For the text-containing cell, return its midpoint in [X, Y] coordinate format. 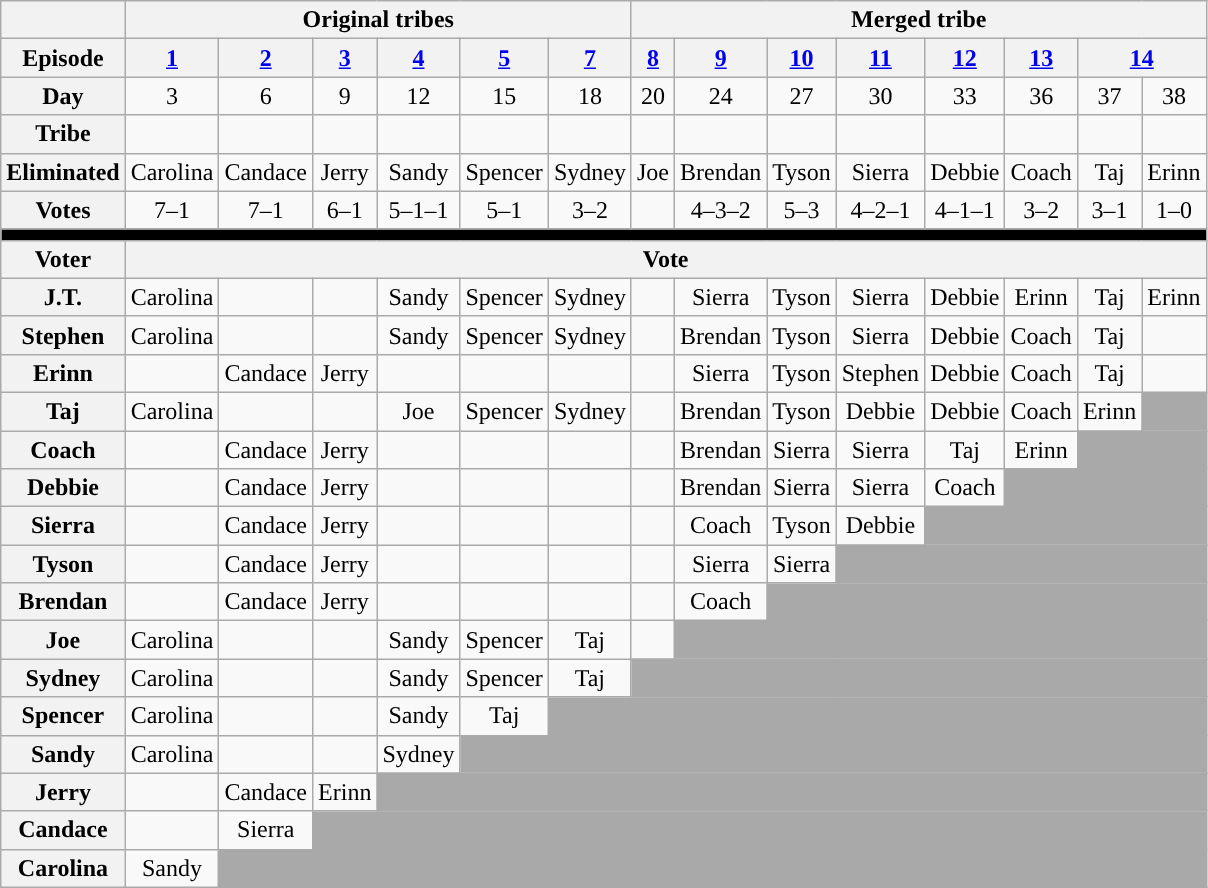
6–1 [345, 210]
10 [802, 58]
33 [965, 96]
4–2–1 [880, 210]
J.T. [63, 297]
15 [504, 96]
36 [1041, 96]
11 [880, 58]
4 [418, 58]
5–1 [504, 210]
Merged tribe [918, 20]
3–1 [1109, 210]
Day [63, 96]
5 [504, 58]
Votes [63, 210]
4–1–1 [965, 210]
Eliminated [63, 172]
14 [1142, 58]
5–3 [802, 210]
4–3–2 [720, 210]
18 [590, 96]
Voter [63, 259]
27 [802, 96]
Vote [666, 259]
5–1–1 [418, 210]
2 [266, 58]
24 [720, 96]
Tribe [63, 134]
Episode [63, 58]
8 [652, 58]
Original tribes [378, 20]
37 [1109, 96]
7 [590, 58]
20 [652, 96]
13 [1041, 58]
38 [1174, 96]
1–0 [1174, 210]
30 [880, 96]
6 [266, 96]
1 [172, 58]
